Detect which cell encompasses the target text, then output its [X, Y] center coordinate. 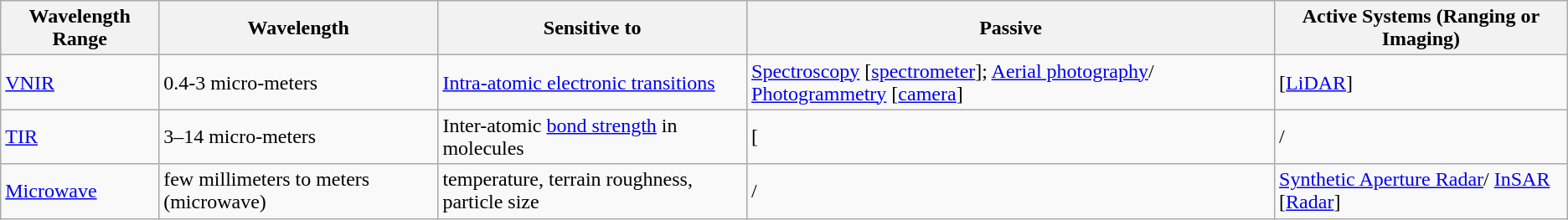
[LiDAR] [1421, 82]
temperature, terrain roughness, particle size [593, 191]
Spectroscopy [spectrometer]; Aerial photography/ Photogrammetry [camera] [1011, 82]
Passive [1011, 28]
Wavelength Range [80, 28]
VNIR [80, 82]
TIR [80, 137]
[ [1011, 137]
Synthetic Aperture Radar/ InSAR [Radar] [1421, 191]
Microwave [80, 191]
0.4-3 micro-meters [298, 82]
3–14 micro-meters [298, 137]
Active Systems (Ranging or Imaging) [1421, 28]
few millimeters to meters (microwave) [298, 191]
Inter-atomic bond strength in molecules [593, 137]
Sensitive to [593, 28]
Intra-atomic electronic transitions [593, 82]
Wavelength [298, 28]
